From the cell containing the given text, extract its center point as (X, Y) coordinate. 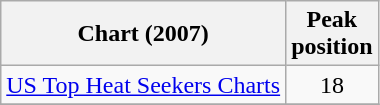
Peakposition (332, 34)
18 (332, 85)
US Top Heat Seekers Charts (144, 85)
Chart (2007) (144, 34)
